Provide the (x, y) coordinate of the cell's center where the given text is located.  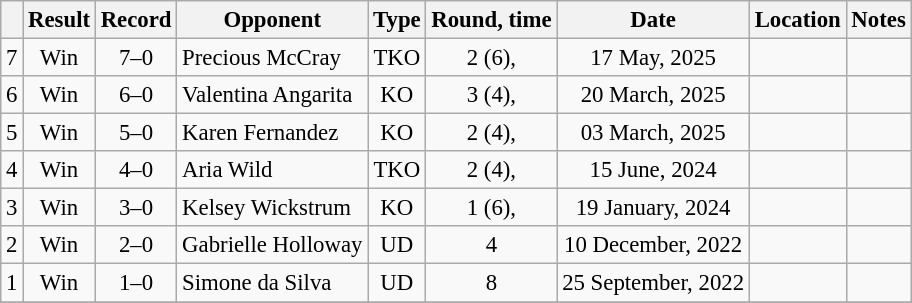
03 March, 2025 (654, 133)
10 December, 2022 (654, 245)
3–0 (136, 208)
5 (12, 133)
Precious McCray (272, 58)
Kelsey Wickstrum (272, 208)
Gabrielle Holloway (272, 245)
8 (492, 283)
20 March, 2025 (654, 95)
1 (12, 283)
2 (6), (492, 58)
1–0 (136, 283)
Simone da Silva (272, 283)
25 September, 2022 (654, 283)
Date (654, 20)
Record (136, 20)
2 (12, 245)
6–0 (136, 95)
3 (4), (492, 95)
Notes (878, 20)
Round, time (492, 20)
Result (60, 20)
Opponent (272, 20)
Valentina Angarita (272, 95)
17 May, 2025 (654, 58)
15 June, 2024 (654, 170)
Type (397, 20)
Karen Fernandez (272, 133)
19 January, 2024 (654, 208)
5–0 (136, 133)
3 (12, 208)
Location (798, 20)
6 (12, 95)
Aria Wild (272, 170)
4–0 (136, 170)
2–0 (136, 245)
7 (12, 58)
7–0 (136, 58)
1 (6), (492, 208)
